From the cell containing the given text, extract its center point as (X, Y) coordinate. 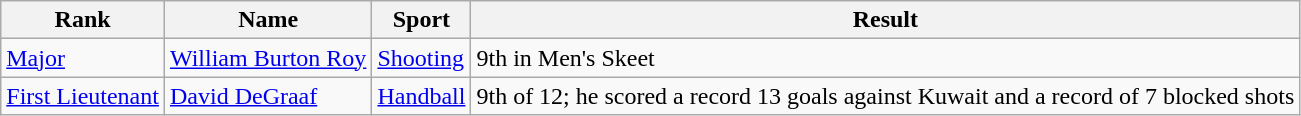
Shooting (422, 58)
Handball (422, 96)
Name (268, 20)
Result (886, 20)
First Lieutenant (83, 96)
9th of 12; he scored a record 13 goals against Kuwait and a record of 7 blocked shots (886, 96)
Major (83, 58)
Rank (83, 20)
Sport (422, 20)
9th in Men's Skeet (886, 58)
William Burton Roy (268, 58)
David DeGraaf (268, 96)
